Output the (x, y) coordinate of the center of the cell containing the given text.  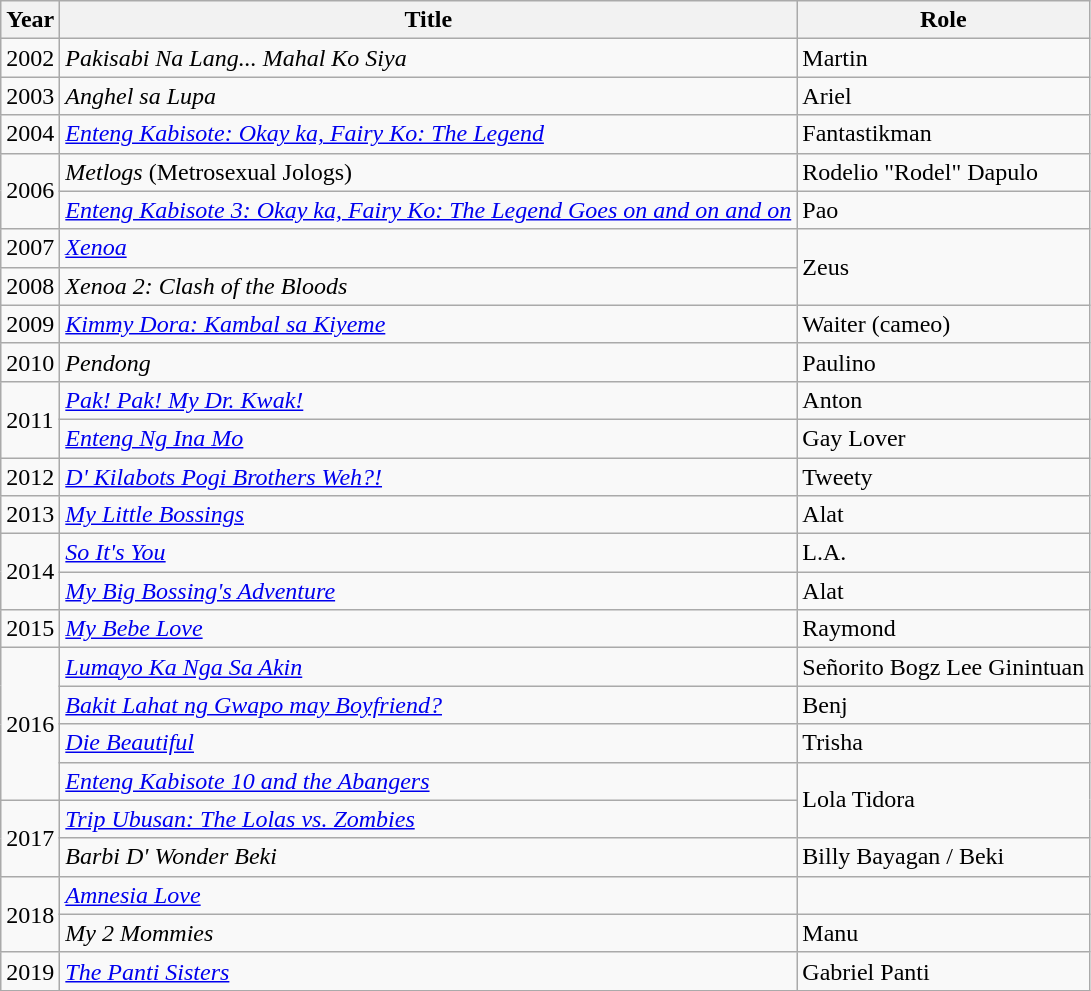
2010 (30, 362)
Billy Bayagan / Beki (944, 857)
Pendong (428, 362)
Fantastikman (944, 134)
Trip Ubusan: The Lolas vs. Zombies (428, 819)
L.A. (944, 553)
Title (428, 20)
2011 (30, 419)
D' Kilabots Pogi Brothers Weh?! (428, 477)
Role (944, 20)
Bakit Lahat ng Gwapo may Boyfriend? (428, 705)
2016 (30, 724)
Zeus (944, 267)
2003 (30, 96)
2013 (30, 515)
Amnesia Love (428, 895)
Year (30, 20)
Benj (944, 705)
Enteng Kabisote 3: Okay ka, Fairy Ko: The Legend Goes on and on and on (428, 210)
2017 (30, 838)
Enteng Kabisote: Okay ka, Fairy Ko: The Legend (428, 134)
Metlogs (Metrosexual Jologs) (428, 172)
2006 (30, 191)
Gay Lover (944, 438)
My Little Bossings (428, 515)
2015 (30, 629)
Pakisabi Na Lang... Mahal Ko Siya (428, 58)
Waiter (cameo) (944, 324)
Enteng Ng Ina Mo (428, 438)
Xenoa 2: Clash of the Bloods (428, 286)
2008 (30, 286)
Raymond (944, 629)
So It's You (428, 553)
2014 (30, 572)
2019 (30, 971)
Manu (944, 933)
Enteng Kabisote 10 and the Abangers (428, 781)
Ariel (944, 96)
Lumayo Ka Nga Sa Akin (428, 667)
Pao (944, 210)
Gabriel Panti (944, 971)
Anton (944, 400)
Barbi D' Wonder Beki (428, 857)
Martin (944, 58)
Anghel sa Lupa (428, 96)
Tweety (944, 477)
2009 (30, 324)
Pak! Pak! My Dr. Kwak! (428, 400)
2007 (30, 248)
Lola Tidora (944, 800)
Die Beautiful (428, 743)
My 2 Mommies (428, 933)
My Big Bossing's Adventure (428, 591)
2002 (30, 58)
Señorito Bogz Lee Ginintuan (944, 667)
2018 (30, 914)
Kimmy Dora: Kambal sa Kiyeme (428, 324)
2012 (30, 477)
Trisha (944, 743)
Rodelio "Rodel" Dapulo (944, 172)
2004 (30, 134)
Paulino (944, 362)
The Panti Sisters (428, 971)
Xenoa (428, 248)
My Bebe Love (428, 629)
